Locate the cell with the specified text and output its (X, Y) center coordinate. 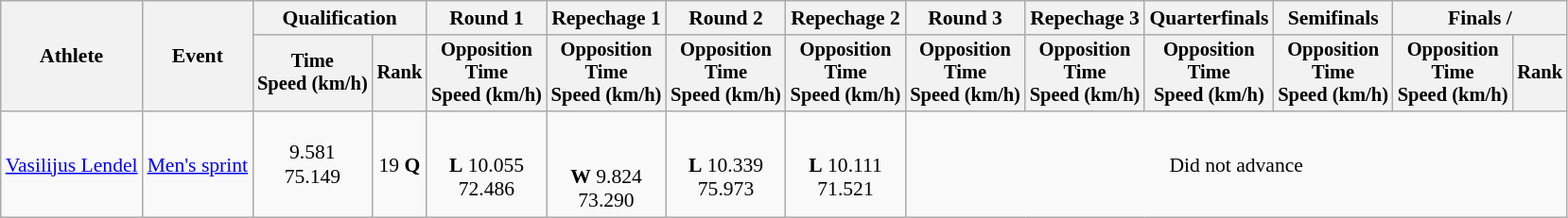
Repechage 3 (1086, 18)
Round 2 (726, 18)
L 10.11171.521 (845, 164)
Finals / (1480, 18)
Vasilijus Lendel (72, 164)
Quarterfinals (1209, 18)
Round 3 (965, 18)
Semifinals (1333, 18)
TimeSpeed (km/h) (312, 74)
19 Q (400, 164)
Athlete (72, 57)
Qualification (340, 18)
Repechage 2 (845, 18)
Repechage 1 (607, 18)
L 10.33975.973 (726, 164)
Did not advance (1236, 164)
Event (199, 57)
Round 1 (486, 18)
Men's sprint (199, 164)
9.58175.149 (312, 164)
W 9.82473.290 (607, 164)
L 10.05572.486 (486, 164)
